Return (x, y) of the center of cell containing provided text 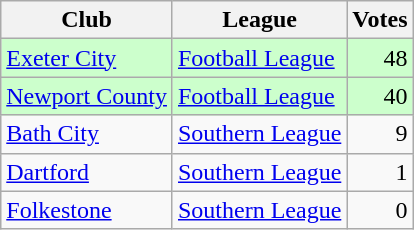
Exeter City (87, 58)
9 (380, 134)
Folkestone (87, 210)
1 (380, 172)
Bath City (87, 134)
League (259, 20)
40 (380, 96)
48 (380, 58)
Club (87, 20)
Newport County (87, 96)
0 (380, 210)
Votes (380, 20)
Dartford (87, 172)
